Pinpoint the cell where the given text exists, returning its (X, Y) midpoint coordinate. 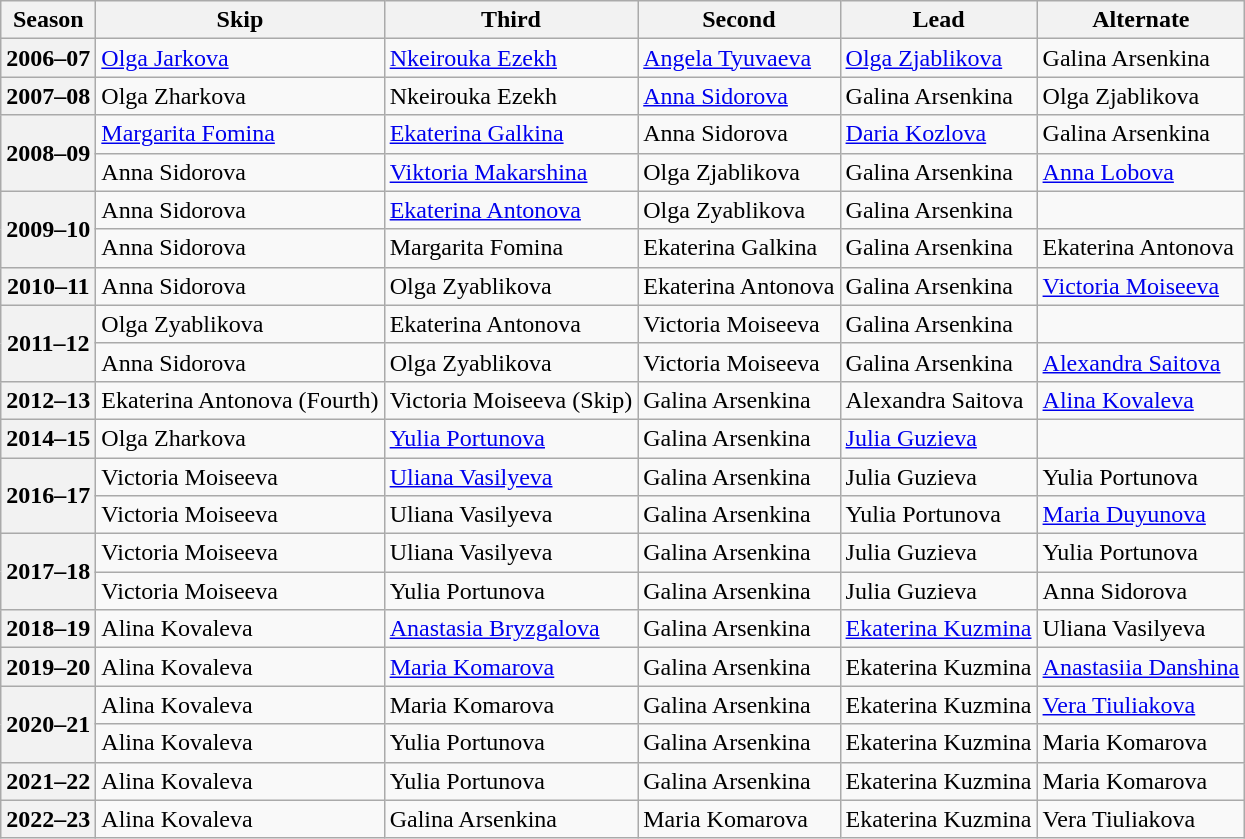
2009–10 (48, 229)
2021–22 (48, 781)
Anna Lobova (1141, 172)
2019–20 (48, 667)
Ekaterina Antonova (Fourth) (240, 400)
2006–07 (48, 58)
2020–21 (48, 724)
Anastasia Bryzgalova (511, 629)
2008–09 (48, 153)
2010–11 (48, 286)
Maria Duyunova (1141, 515)
Victoria Moiseeva (Skip) (511, 400)
2016–17 (48, 496)
2017–18 (48, 572)
2022–23 (48, 819)
Lead (938, 20)
Angela Tyuvaeva (739, 58)
2014–15 (48, 438)
2018–19 (48, 629)
Daria Kozlova (938, 134)
2007–08 (48, 96)
2011–12 (48, 343)
Skip (240, 20)
Olga Jarkova (240, 58)
Season (48, 20)
Anastasiia Danshina (1141, 667)
2012–13 (48, 400)
Alternate (1141, 20)
Third (511, 20)
Second (739, 20)
Viktoria Makarshina (511, 172)
